For the text-containing cell, return its midpoint in [x, y] coordinate format. 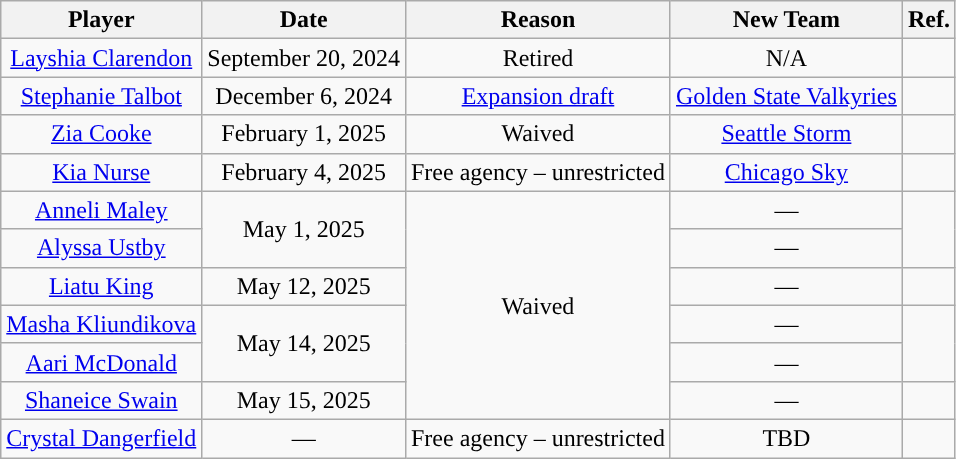
September 20, 2024 [304, 58]
February 4, 2025 [304, 172]
Masha Kliundikova [102, 324]
Kia Nurse [102, 172]
Reason [538, 20]
May 12, 2025 [304, 286]
December 6, 2024 [304, 96]
TBD [786, 438]
Ref. [928, 20]
Golden State Valkyries [786, 96]
Anneli Maley [102, 210]
Shaneice Swain [102, 400]
May 14, 2025 [304, 343]
New Team [786, 20]
Zia Cooke [102, 134]
Retired [538, 58]
Crystal Dangerfield [102, 438]
Aari McDonald [102, 362]
Layshia Clarendon [102, 58]
Seattle Storm [786, 134]
Stephanie Talbot [102, 96]
Date [304, 20]
Alyssa Ustby [102, 248]
February 1, 2025 [304, 134]
May 1, 2025 [304, 229]
N/A [786, 58]
Expansion draft [538, 96]
Chicago Sky [786, 172]
Liatu King [102, 286]
May 15, 2025 [304, 400]
Player [102, 20]
